Provide the (X, Y) coordinate of the cell's center where the given text is located.  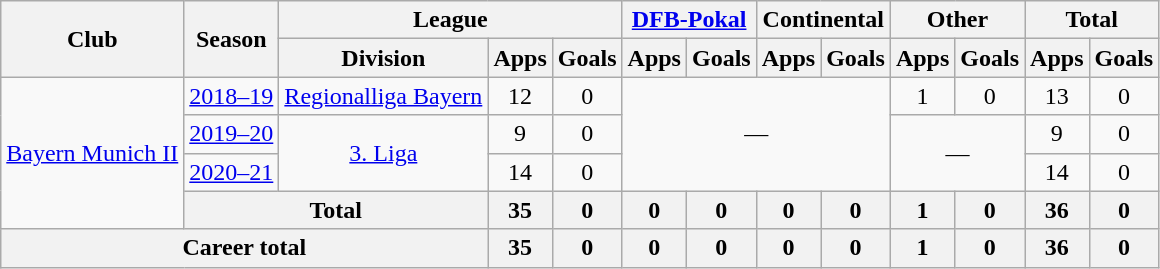
Season (232, 39)
Career total (244, 248)
2018–19 (232, 96)
12 (520, 96)
2020–21 (232, 172)
2019–20 (232, 134)
Other (957, 20)
League (450, 20)
Club (92, 39)
DFB-Pokal (689, 20)
3. Liga (384, 153)
Regionalliga Bayern (384, 96)
Continental (823, 20)
Division (384, 58)
13 (1057, 96)
Bayern Munich II (92, 153)
